Locate the cell with the specified text and output its [x, y] center coordinate. 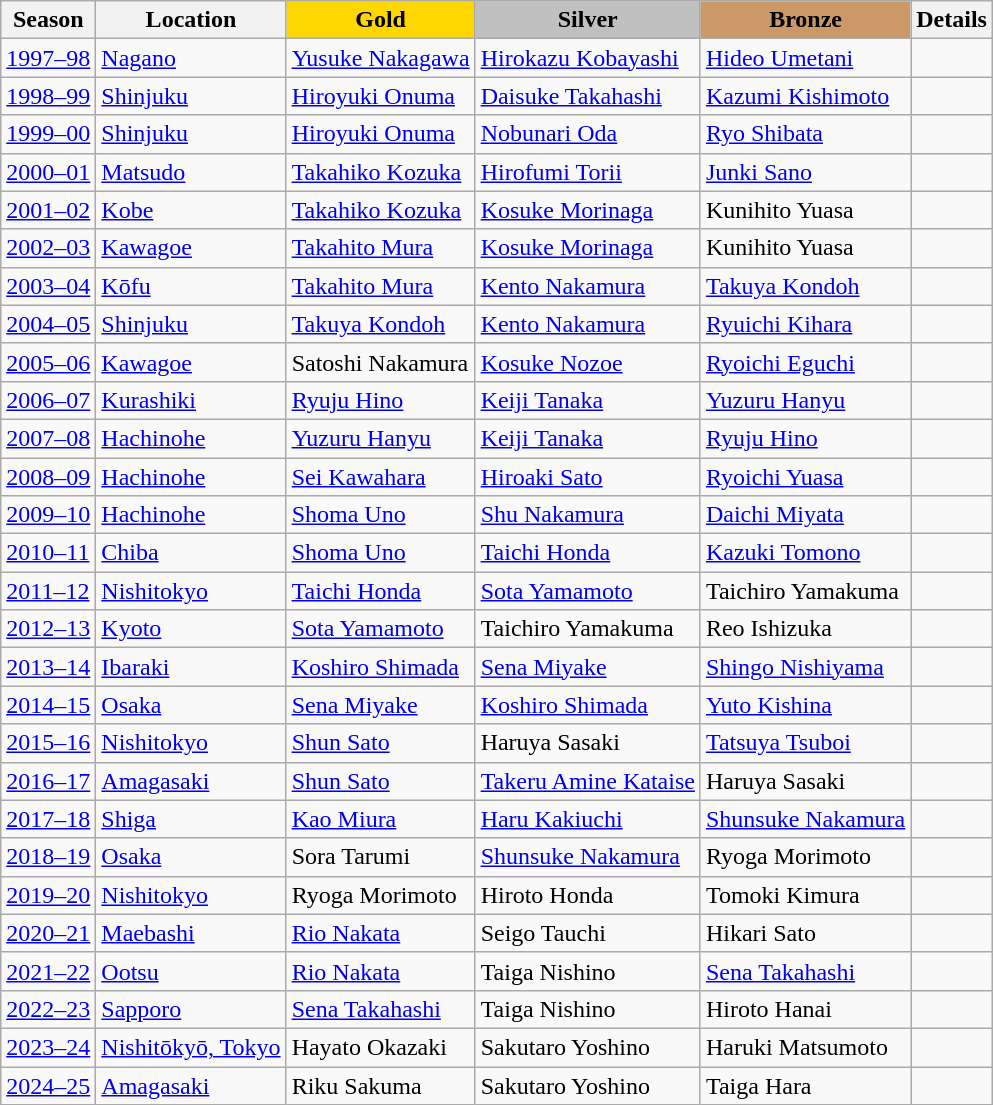
Details [952, 20]
Reo Ishizuka [805, 629]
Sora Tarumi [380, 857]
Gold [380, 20]
2024–25 [48, 1085]
Location [191, 20]
Chiba [191, 553]
Haru Kakiuchi [588, 819]
Hayato Okazaki [380, 1047]
Nobunari Oda [588, 134]
2023–24 [48, 1047]
Daichi Miyata [805, 515]
Ibaraki [191, 667]
2008–09 [48, 477]
2004–05 [48, 324]
Taiga Hara [805, 1085]
Silver [588, 20]
Kazuki Tomono [805, 553]
Yuto Kishina [805, 705]
1999–00 [48, 134]
2005–06 [48, 362]
Kosuke Nozoe [588, 362]
Takeru Amine Kataise [588, 781]
1997–98 [48, 58]
Kurashiki [191, 400]
Shu Nakamura [588, 515]
2020–21 [48, 933]
Sapporo [191, 1009]
Maebashi [191, 933]
2002–03 [48, 248]
Tatsuya Tsuboi [805, 743]
Ootsu [191, 971]
Kazumi Kishimoto [805, 96]
Nagano [191, 58]
Hiroto Honda [588, 895]
Ryoichi Eguchi [805, 362]
2000–01 [48, 172]
Hikari Sato [805, 933]
Hideo Umetani [805, 58]
2007–08 [48, 438]
Kyoto [191, 629]
Haruki Matsumoto [805, 1047]
Hirokazu Kobayashi [588, 58]
Seigo Tauchi [588, 933]
Junki Sano [805, 172]
2009–10 [48, 515]
2017–18 [48, 819]
Yusuke Nakagawa [380, 58]
2021–22 [48, 971]
2001–02 [48, 210]
2011–12 [48, 591]
Hirofumi Torii [588, 172]
Ryoichi Yuasa [805, 477]
2012–13 [48, 629]
Kao Miura [380, 819]
2018–19 [48, 857]
2003–04 [48, 286]
Riku Sakuma [380, 1085]
2016–17 [48, 781]
Nishitōkyō, Tokyo [191, 1047]
Sei Kawahara [380, 477]
1998–99 [48, 96]
Hiroaki Sato [588, 477]
Shingo Nishiyama [805, 667]
2010–11 [48, 553]
Bronze [805, 20]
Tomoki Kimura [805, 895]
Hiroto Hanai [805, 1009]
Matsudo [191, 172]
Kobe [191, 210]
Kōfu [191, 286]
Satoshi Nakamura [380, 362]
2013–14 [48, 667]
2014–15 [48, 705]
2015–16 [48, 743]
2006–07 [48, 400]
Season [48, 20]
Ryo Shibata [805, 134]
Ryuichi Kihara [805, 324]
2019–20 [48, 895]
Shiga [191, 819]
2022–23 [48, 1009]
Daisuke Takahashi [588, 96]
